Extract the (X, Y) coordinate from the center of the cell holding the provided text.  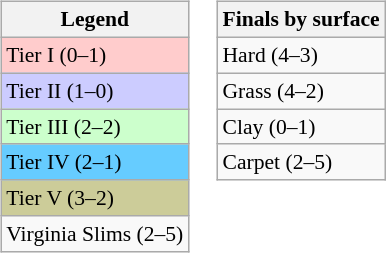
Tier IV (2–1) (94, 162)
Finals by surface (300, 20)
Grass (4–2) (300, 91)
Clay (0–1) (300, 127)
Carpet (2–5) (300, 162)
Legend (94, 20)
Tier V (3–2) (94, 198)
Virginia Slims (2–5) (94, 234)
Tier II (1–0) (94, 91)
Tier III (2–2) (94, 127)
Tier I (0–1) (94, 55)
Hard (4–3) (300, 55)
